Capture the cell that displays the provided text and extract its [x, y] central coordinate. 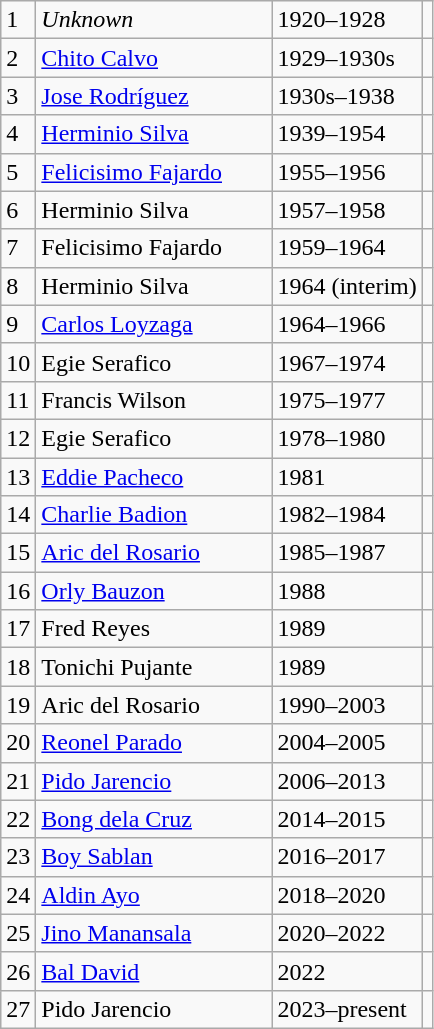
2023–present [347, 1009]
5 [18, 172]
12 [18, 438]
Orly Bauzon [154, 591]
1920–1928 [347, 20]
22 [18, 819]
2022 [347, 971]
1929–1930s [347, 58]
2004–2005 [347, 743]
19 [18, 705]
1955–1956 [347, 172]
Bal David [154, 971]
1959–1964 [347, 248]
1981 [347, 477]
24 [18, 895]
16 [18, 591]
2018–2020 [347, 895]
1975–1977 [347, 400]
18 [18, 667]
1957–1958 [347, 210]
2016–2017 [347, 857]
Boy Sablan [154, 857]
2006–2013 [347, 781]
20 [18, 743]
10 [18, 362]
1930s–1938 [347, 96]
1988 [347, 591]
Francis Wilson [154, 400]
25 [18, 933]
Eddie Pacheco [154, 477]
14 [18, 515]
Unknown [154, 20]
Tonichi Pujante [154, 667]
27 [18, 1009]
Reonel Parado [154, 743]
Aldin Ayo [154, 895]
21 [18, 781]
1964 (interim) [347, 286]
2 [18, 58]
4 [18, 134]
2014–2015 [347, 819]
Chito Calvo [154, 58]
13 [18, 477]
1978–1980 [347, 438]
23 [18, 857]
1939–1954 [347, 134]
1982–1984 [347, 515]
6 [18, 210]
1967–1974 [347, 362]
1985–1987 [347, 553]
17 [18, 629]
8 [18, 286]
1990–2003 [347, 705]
7 [18, 248]
Charlie Badion [154, 515]
Jino Manansala [154, 933]
26 [18, 971]
Jose Rodríguez [154, 96]
9 [18, 324]
Fred Reyes [154, 629]
Carlos Loyzaga [154, 324]
Bong dela Cruz [154, 819]
3 [18, 96]
1 [18, 20]
11 [18, 400]
1964–1966 [347, 324]
2020–2022 [347, 933]
15 [18, 553]
